Provide the (x, y) coordinate of the cell's center where the given text is located.  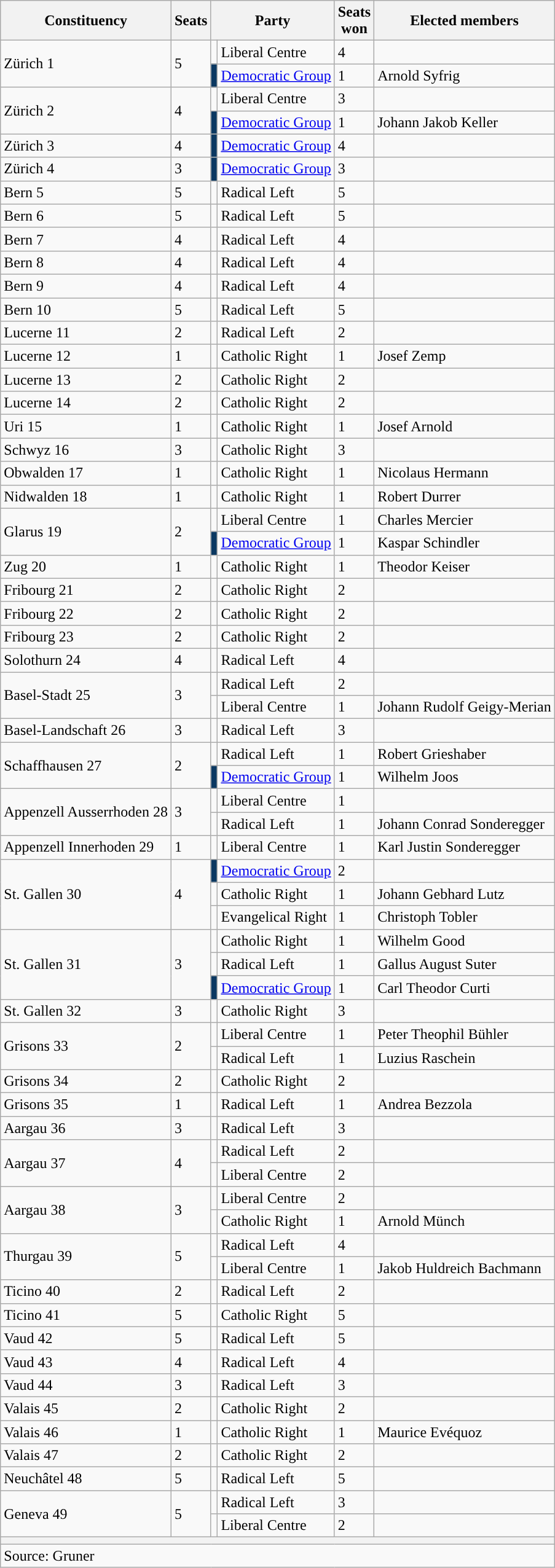
Wilhelm Joos (465, 777)
Grisons 33 (86, 1046)
Bern 10 (86, 309)
Zürich 1 (86, 64)
Wilhelm Good (465, 941)
Fribourg 22 (86, 613)
Elected members (465, 21)
Schaffhausen 27 (86, 766)
Valais 47 (86, 1456)
Bern 9 (86, 286)
Johann Conrad Sonderegger (465, 824)
Carl Theodor Curti (465, 987)
Valais 45 (86, 1408)
Source: Gruner (278, 1556)
Seatswon (354, 21)
Aargau 38 (86, 1210)
Zürich 3 (86, 146)
Lucerne 12 (86, 356)
Ticino 41 (86, 1315)
Zug 20 (86, 566)
Basel-Landschaft 26 (86, 731)
Johann Jakob Keller (465, 122)
Theodor Keiser (465, 566)
St. Gallen 32 (86, 1011)
Josef Zemp (465, 356)
Glarus 19 (86, 531)
Thurgau 39 (86, 1256)
Bern 6 (86, 216)
Aargau 37 (86, 1163)
Bern 8 (86, 262)
Seats (191, 21)
Charles Mercier (465, 520)
Ticino 40 (86, 1292)
Nidwalden 18 (86, 496)
Gallus August Suter (465, 964)
Obwalden 17 (86, 473)
Geneva 49 (86, 1514)
Constituency (86, 21)
Bern 5 (86, 192)
St. Gallen 30 (86, 894)
Kaspar Schindler (465, 543)
Zürich 2 (86, 111)
Johann Gebhard Lutz (465, 894)
Evangelical Right (276, 917)
Vaud 44 (86, 1385)
Vaud 43 (86, 1362)
Christoph Tobler (465, 917)
Party (273, 21)
Neuchâtel 48 (86, 1479)
Robert Grieshaber (465, 754)
Lucerne 11 (86, 333)
Appenzell Ausserrhoden 28 (86, 812)
Zürich 4 (86, 169)
Basel-Stadt 25 (86, 696)
Appenzell Innerhoden 29 (86, 847)
Arnold Münch (465, 1221)
St. Gallen 31 (86, 964)
Karl Justin Sonderegger (465, 847)
Aargau 36 (86, 1128)
Vaud 42 (86, 1338)
Lucerne 14 (86, 403)
Arnold Syfrig (465, 76)
Grisons 35 (86, 1105)
Robert Durrer (465, 496)
Bern 7 (86, 239)
Fribourg 21 (86, 590)
Maurice Evéquoz (465, 1432)
Johann Rudolf Geigy-Merian (465, 707)
Jakob Huldreich Bachmann (465, 1268)
Peter Theophil Bühler (465, 1034)
Schwyz 16 (86, 450)
Valais 46 (86, 1432)
Grisons 34 (86, 1081)
Luzius Raschein (465, 1057)
Lucerne 13 (86, 380)
Uri 15 (86, 426)
Solothurn 24 (86, 660)
Fribourg 23 (86, 637)
Nicolaus Hermann (465, 473)
Andrea Bezzola (465, 1105)
Josef Arnold (465, 426)
